Pinpoint the cell where the given text exists, returning its (x, y) midpoint coordinate. 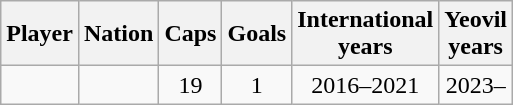
Goals (257, 34)
Nation (118, 34)
Caps (190, 34)
Yeovilyears (476, 34)
Player (40, 34)
2023– (476, 85)
2016–2021 (366, 85)
Internationalyears (366, 34)
1 (257, 85)
19 (190, 85)
